From the cell containing the given text, extract its center point as (x, y) coordinate. 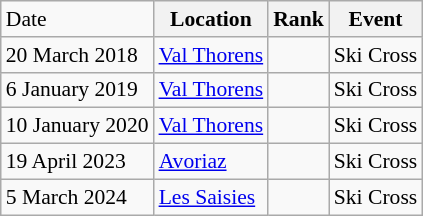
Avoriaz (212, 162)
Rank (298, 19)
6 January 2019 (78, 90)
Les Saisies (212, 197)
19 April 2023 (78, 162)
10 January 2020 (78, 126)
Date (78, 19)
20 March 2018 (78, 55)
5 March 2024 (78, 197)
Location (212, 19)
Event (376, 19)
